Return [X, Y] of the center of cell containing provided text 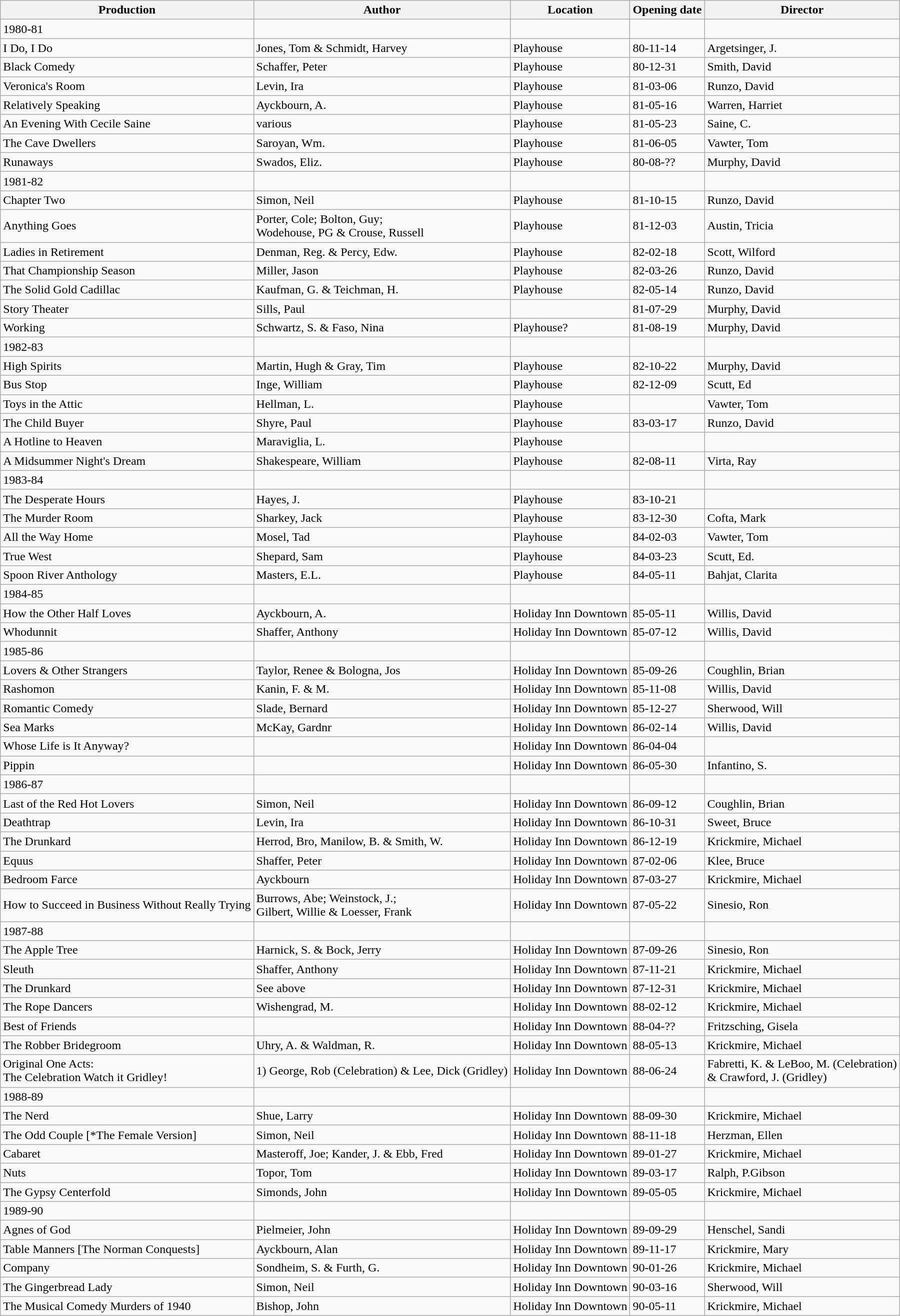
Porter, Cole; Bolton, Guy;Wodehouse, PG & Crouse, Russell [382, 226]
Henschel, Sandi [802, 1230]
See above [382, 988]
87-03-27 [667, 880]
The Robber Bridegroom [127, 1045]
81-03-06 [667, 86]
86-05-30 [667, 765]
Rashomon [127, 689]
89-01-27 [667, 1154]
83-03-17 [667, 423]
Taylor, Renee & Bologna, Jos [382, 670]
Denman, Reg. & Percy, Edw. [382, 251]
Sweet, Bruce [802, 822]
Shepard, Sam [382, 556]
Klee, Bruce [802, 860]
Topor, Tom [382, 1173]
Romantic Comedy [127, 708]
Masteroff, Joe; Kander, J. & Ebb, Fred [382, 1154]
1988-89 [127, 1097]
The Apple Tree [127, 950]
Ayckbourn, Alan [382, 1249]
Chapter Two [127, 200]
Fritzsching, Gisela [802, 1026]
Smith, David [802, 67]
Table Manners [The Norman Conquests] [127, 1249]
Scutt, Ed. [802, 556]
1981-82 [127, 181]
82-02-18 [667, 251]
Sea Marks [127, 727]
Wishengrad, M. [382, 1007]
89-03-17 [667, 1173]
89-05-05 [667, 1192]
Uhry, A. & Waldman, R. [382, 1045]
Argetsinger, J. [802, 48]
Saroyan, Wm. [382, 143]
1984-85 [127, 594]
Sharkey, Jack [382, 518]
Pippin [127, 765]
84-03-23 [667, 556]
Director [802, 10]
Swados, Eliz. [382, 162]
Company [127, 1268]
The Solid Gold Cadillac [127, 290]
1986-87 [127, 784]
86-04-04 [667, 746]
Production [127, 10]
Runaways [127, 162]
Saine, C. [802, 124]
How to Succeed in Business Without Really Trying [127, 906]
Deathtrap [127, 822]
Opening date [667, 10]
Anything Goes [127, 226]
The Odd Couple [*The Female Version] [127, 1135]
The Child Buyer [127, 423]
82-10-22 [667, 366]
McKay, Gardnr [382, 727]
Sleuth [127, 969]
90-03-16 [667, 1287]
85-09-26 [667, 670]
1980-81 [127, 29]
Bedroom Farce [127, 880]
90-05-11 [667, 1306]
Working [127, 328]
Toys in the Attic [127, 404]
Herrod, Bro, Manilow, B. & Smith, W. [382, 841]
Hayes, J. [382, 499]
87-05-22 [667, 906]
Austin, Tricia [802, 226]
86-09-12 [667, 803]
81-05-23 [667, 124]
Author [382, 10]
Maraviglia, L. [382, 442]
Herzman, Ellen [802, 1135]
Warren, Harriet [802, 105]
Nuts [127, 1173]
The Gypsy Centerfold [127, 1192]
1983-84 [127, 480]
Veronica's Room [127, 86]
87-09-26 [667, 950]
81-05-16 [667, 105]
Kanin, F. & M. [382, 689]
Martin, Hugh & Gray, Tim [382, 366]
83-10-21 [667, 499]
1987-88 [127, 931]
82-03-26 [667, 271]
85-05-11 [667, 613]
85-11-08 [667, 689]
Playhouse? [570, 328]
Shyre, Paul [382, 423]
1) George, Rob (Celebration) & Lee, Dick (Gridley) [382, 1071]
Hellman, L. [382, 404]
Slade, Bernard [382, 708]
85-07-12 [667, 632]
82-12-09 [667, 385]
Jones, Tom & Schmidt, Harvey [382, 48]
80-12-31 [667, 67]
81-10-15 [667, 200]
Virta, Ray [802, 461]
87-02-06 [667, 860]
Bus Stop [127, 385]
The Gingerbread Lady [127, 1287]
86-02-14 [667, 727]
88-11-18 [667, 1135]
89-09-29 [667, 1230]
1985-86 [127, 651]
Schaffer, Peter [382, 67]
82-05-14 [667, 290]
Spoon River Anthology [127, 575]
85-12-27 [667, 708]
Last of the Red Hot Lovers [127, 803]
Shaffer, Peter [382, 860]
86-10-31 [667, 822]
87-11-21 [667, 969]
Shue, Larry [382, 1116]
The Cave Dwellers [127, 143]
Best of Friends [127, 1026]
81-06-05 [667, 143]
Miller, Jason [382, 271]
Location [570, 10]
Simonds, John [382, 1192]
Original One Acts:The Celebration Watch it Gridley! [127, 1071]
84-02-03 [667, 537]
Burrows, Abe; Weinstock, J.;Gilbert, Willie & Loesser, Frank [382, 906]
The Musical Comedy Murders of 1940 [127, 1306]
Agnes of God [127, 1230]
Masters, E.L. [382, 575]
Relatively Speaking [127, 105]
87-12-31 [667, 988]
88-05-13 [667, 1045]
82-08-11 [667, 461]
True West [127, 556]
83-12-30 [667, 518]
Scott, Wilford [802, 251]
80-11-14 [667, 48]
High Spirits [127, 366]
Ralph, P.Gibson [802, 1173]
Schwartz, S. & Faso, Nina [382, 328]
86-12-19 [667, 841]
The Nerd [127, 1116]
Sondheim, S. & Furth, G. [382, 1268]
Pielmeier, John [382, 1230]
Bahjat, Clarita [802, 575]
All the Way Home [127, 537]
Kaufman, G. & Teichman, H. [382, 290]
80-08-?? [667, 162]
I Do, I Do [127, 48]
Lovers & Other Strangers [127, 670]
Whodunnit [127, 632]
89-11-17 [667, 1249]
1982-83 [127, 347]
A Midsummer Night's Dream [127, 461]
Equus [127, 860]
The Murder Room [127, 518]
Bishop, John [382, 1306]
That Championship Season [127, 271]
A Hotline to Heaven [127, 442]
various [382, 124]
81-08-19 [667, 328]
Inge, William [382, 385]
The Desperate Hours [127, 499]
81-07-29 [667, 309]
88-02-12 [667, 1007]
How the Other Half Loves [127, 613]
Scutt, Ed [802, 385]
81-12-03 [667, 226]
An Evening With Cecile Saine [127, 124]
Mosel, Tad [382, 537]
Whose Life is It Anyway? [127, 746]
The Rope Dancers [127, 1007]
Fabretti, K. & LeBoo, M. (Celebration)& Crawford, J. (Gridley) [802, 1071]
Ayckbourn [382, 880]
Shakespeare, William [382, 461]
Krickmire, Mary [802, 1249]
Infantino, S. [802, 765]
84-05-11 [667, 575]
Sills, Paul [382, 309]
Cofta, Mark [802, 518]
88-04-?? [667, 1026]
Harnick, S. & Bock, Jerry [382, 950]
Story Theater [127, 309]
90-01-26 [667, 1268]
1989-90 [127, 1211]
Cabaret [127, 1154]
88-06-24 [667, 1071]
Black Comedy [127, 67]
Ladies in Retirement [127, 251]
88-09-30 [667, 1116]
